Extract the (X, Y) coordinate from the center of the cell holding the provided text.  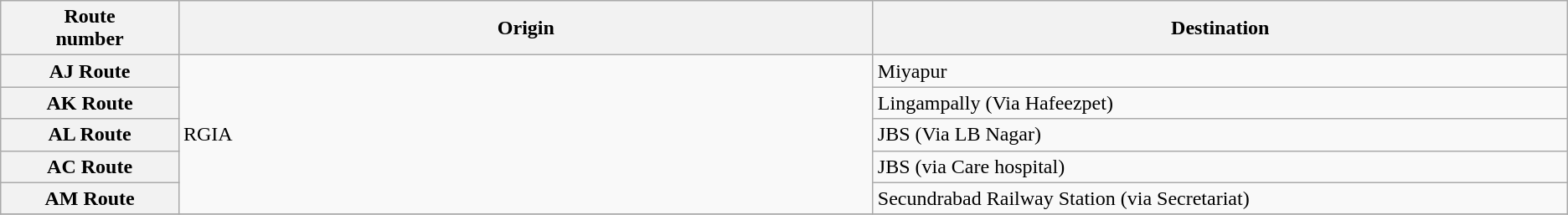
Origin (526, 28)
Secundrabad Railway Station (via Secretariat) (1220, 198)
AJ Route (90, 71)
JBS (via Care hospital) (1220, 166)
Lingampally (Via Hafeezpet) (1220, 103)
RGIA (526, 135)
Destination (1220, 28)
AM Route (90, 198)
JBS (Via LB Nagar) (1220, 135)
AL Route (90, 135)
AK Route (90, 103)
Miyapur (1220, 71)
Routenumber (90, 28)
AC Route (90, 166)
